Provide the (X, Y) coordinate of the cell's center where the given text is located.  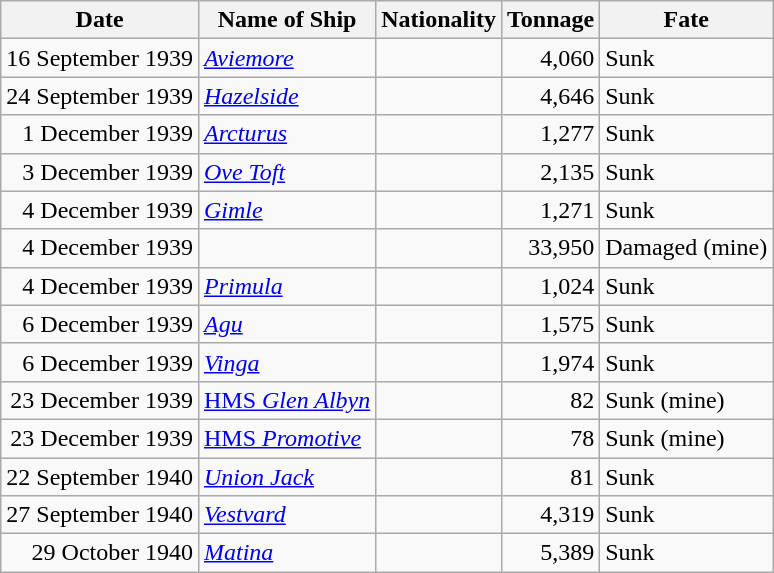
Matina (286, 553)
4,646 (550, 96)
1,024 (550, 286)
Aviemore (286, 58)
27 September 1940 (100, 515)
1,575 (550, 324)
Vinga (286, 362)
1,271 (550, 210)
4,060 (550, 58)
HMS Promotive (286, 438)
78 (550, 438)
5,389 (550, 553)
29 October 1940 (100, 553)
HMS Glen Albyn (286, 400)
Agu (286, 324)
1,277 (550, 134)
82 (550, 400)
16 September 1939 (100, 58)
Tonnage (550, 20)
3 December 1939 (100, 172)
22 September 1940 (100, 477)
1 December 1939 (100, 134)
Ove Toft (286, 172)
Union Jack (286, 477)
Vestvard (286, 515)
Arcturus (286, 134)
Gimle (286, 210)
81 (550, 477)
Nationality (439, 20)
Primula (286, 286)
Hazelside (286, 96)
Date (100, 20)
4,319 (550, 515)
33,950 (550, 248)
Fate (686, 20)
1,974 (550, 362)
Name of Ship (286, 20)
24 September 1939 (100, 96)
2,135 (550, 172)
Damaged (mine) (686, 248)
